Detect which cell encompasses the target text, then output its [x, y] center coordinate. 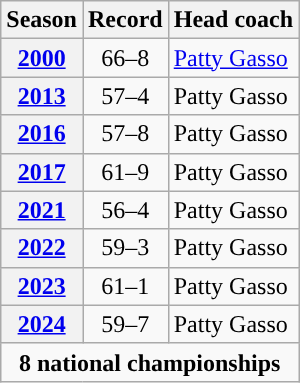
8 national championships [150, 362]
Season [42, 20]
2024 [42, 324]
2021 [42, 210]
57–4 [125, 96]
2013 [42, 96]
59–7 [125, 324]
2023 [42, 286]
56–4 [125, 210]
61–1 [125, 286]
57–8 [125, 134]
Head coach [233, 20]
59–3 [125, 248]
2017 [42, 172]
2000 [42, 58]
2022 [42, 248]
66–8 [125, 58]
2016 [42, 134]
61–9 [125, 172]
Record [125, 20]
